For the text-containing cell, return its midpoint in [x, y] coordinate format. 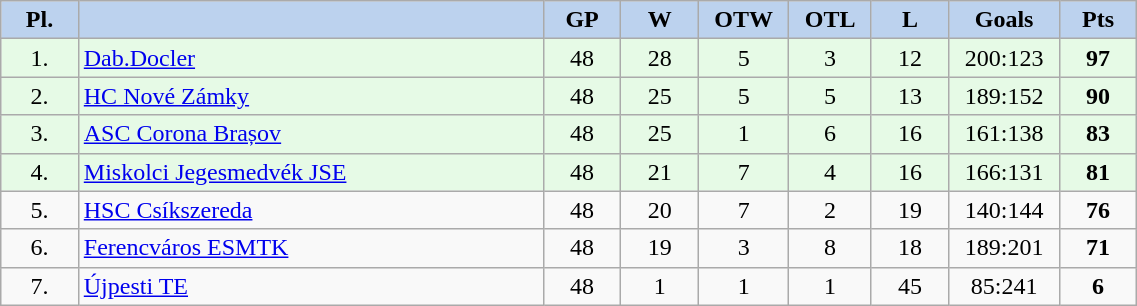
189:201 [1004, 248]
ASC Corona Brașov [310, 134]
7. [40, 286]
2 [830, 210]
13 [910, 96]
81 [1098, 172]
4. [40, 172]
20 [660, 210]
45 [910, 286]
18 [910, 248]
HC Nové Zámky [310, 96]
Ferencváros ESMTK [310, 248]
HSC Csíkszereda [310, 210]
12 [910, 58]
71 [1098, 248]
83 [1098, 134]
Dab.Docler [310, 58]
4 [830, 172]
21 [660, 172]
Újpesti TE [310, 286]
161:138 [1004, 134]
Miskolci Jegesmedvék JSE [310, 172]
28 [660, 58]
3. [40, 134]
5. [40, 210]
W [660, 20]
OTL [830, 20]
Pts [1098, 20]
6. [40, 248]
189:152 [1004, 96]
Pl. [40, 20]
166:131 [1004, 172]
OTW [743, 20]
Goals [1004, 20]
140:144 [1004, 210]
90 [1098, 96]
85:241 [1004, 286]
GP [582, 20]
97 [1098, 58]
L [910, 20]
200:123 [1004, 58]
2. [40, 96]
76 [1098, 210]
8 [830, 248]
1. [40, 58]
